Search for the cell housing the specified text and yield its (X, Y) center coordinate. 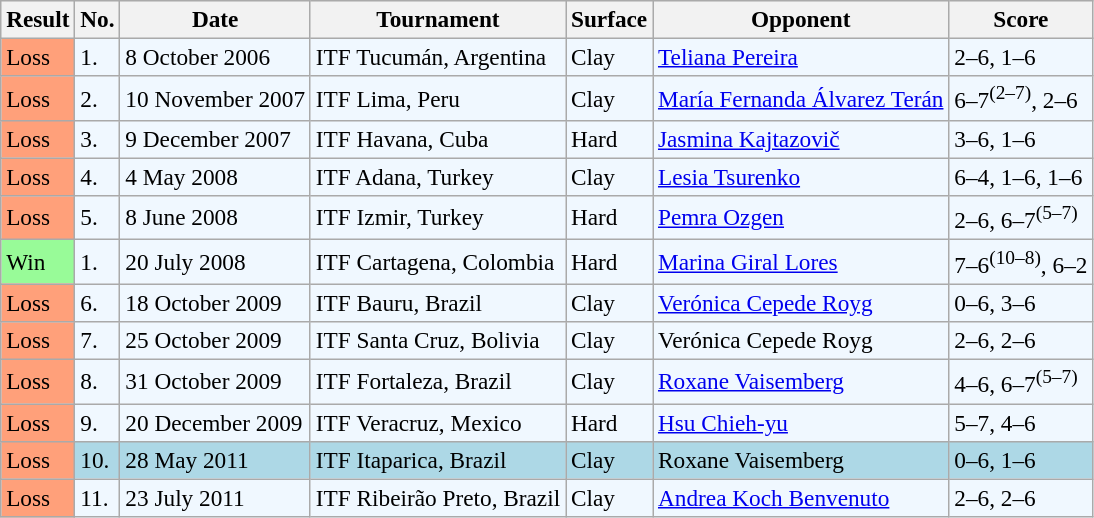
8. (98, 381)
4–6, 6–7(5–7) (1021, 381)
6–7(2–7), 2–6 (1021, 98)
Marina Giral Lores (801, 261)
Win (38, 261)
6–4, 1–6, 1–6 (1021, 177)
2. (98, 98)
Jasmina Kajtazovič (801, 139)
ITF Veracruz, Mexico (438, 422)
20 July 2008 (215, 261)
Pemra Ozgen (801, 217)
ITF Fortaleza, Brazil (438, 381)
23 July 2011 (215, 498)
ITF Havana, Cuba (438, 139)
Hsu Chieh-yu (801, 422)
Lesia Tsurenko (801, 177)
9 December 2007 (215, 139)
Date (215, 19)
Tournament (438, 19)
No. (98, 19)
3–6, 1–6 (1021, 139)
Result (38, 19)
20 December 2009 (215, 422)
ITF Adana, Turkey (438, 177)
31 October 2009 (215, 381)
7–6(10–8), 6–2 (1021, 261)
2–6, 1–6 (1021, 57)
8 October 2006 (215, 57)
4. (98, 177)
4 May 2008 (215, 177)
3. (98, 139)
Teliana Pereira (801, 57)
Score (1021, 19)
8 June 2008 (215, 217)
2–6, 6–7(5–7) (1021, 217)
ITF Santa Cruz, Bolivia (438, 340)
ITF Tucumán, Argentina (438, 57)
ITF Bauru, Brazil (438, 303)
ITF Izmir, Turkey (438, 217)
28 May 2011 (215, 460)
ITF Itaparica, Brazil (438, 460)
7. (98, 340)
Opponent (801, 19)
ITF Ribeirão Preto, Brazil (438, 498)
10 November 2007 (215, 98)
ITF Lima, Peru (438, 98)
Andrea Koch Benvenuto (801, 498)
ITF Cartagena, Colombia (438, 261)
5–7, 4–6 (1021, 422)
25 October 2009 (215, 340)
0–6, 1–6 (1021, 460)
6. (98, 303)
0–6, 3–6 (1021, 303)
Surface (610, 19)
18 October 2009 (215, 303)
9. (98, 422)
5. (98, 217)
María Fernanda Álvarez Terán (801, 98)
10. (98, 460)
11. (98, 498)
